Extract the [x, y] coordinate from the center of the cell holding the provided text.  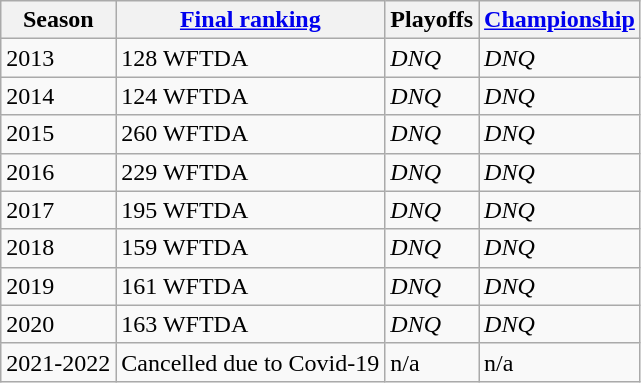
2018 [58, 248]
161 WFTDA [250, 286]
Championship [560, 20]
2019 [58, 286]
2016 [58, 172]
159 WFTDA [250, 248]
2014 [58, 96]
Season [58, 20]
Cancelled due to Covid-19 [250, 362]
128 WFTDA [250, 58]
2021-2022 [58, 362]
163 WFTDA [250, 324]
195 WFTDA [250, 210]
Final ranking [250, 20]
Playoffs [432, 20]
229 WFTDA [250, 172]
2017 [58, 210]
260 WFTDA [250, 134]
2015 [58, 134]
2013 [58, 58]
124 WFTDA [250, 96]
2020 [58, 324]
